Extract the (x, y) coordinate from the center of the cell holding the provided text.  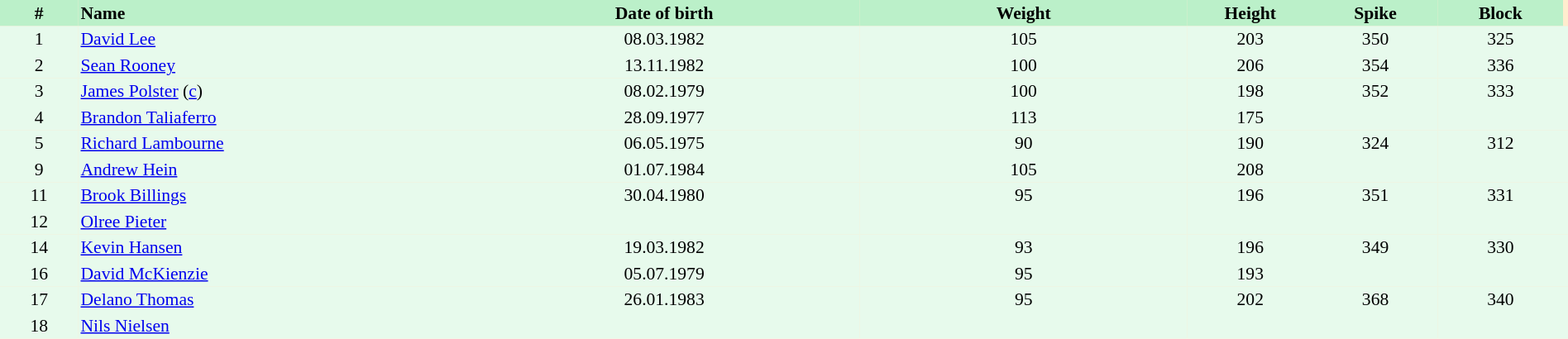
206 (1250, 65)
01.07.1984 (664, 169)
2 (39, 65)
1 (39, 40)
354 (1374, 65)
Andrew Hein (273, 169)
203 (1250, 40)
202 (1250, 299)
11 (39, 195)
30.04.1980 (664, 195)
325 (1500, 40)
Weight (1024, 13)
Name (273, 13)
David Lee (273, 40)
06.05.1975 (664, 144)
113 (1024, 117)
13.11.1982 (664, 65)
Date of birth (664, 13)
5 (39, 144)
330 (1500, 248)
208 (1250, 169)
312 (1500, 144)
Sean Rooney (273, 65)
12 (39, 222)
193 (1250, 274)
Olree Pieter (273, 222)
352 (1374, 91)
19.03.1982 (664, 248)
175 (1250, 117)
08.03.1982 (664, 40)
Brandon Taliaferro (273, 117)
Richard Lambourne (273, 144)
324 (1374, 144)
14 (39, 248)
# (39, 13)
18 (39, 326)
Delano Thomas (273, 299)
198 (1250, 91)
17 (39, 299)
28.09.1977 (664, 117)
David McKienzie (273, 274)
340 (1500, 299)
349 (1374, 248)
190 (1250, 144)
350 (1374, 40)
336 (1500, 65)
368 (1374, 299)
Block (1500, 13)
Nils Nielsen (273, 326)
James Polster (c) (273, 91)
Spike (1374, 13)
90 (1024, 144)
333 (1500, 91)
26.01.1983 (664, 299)
3 (39, 91)
16 (39, 274)
4 (39, 117)
351 (1374, 195)
08.02.1979 (664, 91)
Height (1250, 13)
05.07.1979 (664, 274)
93 (1024, 248)
9 (39, 169)
Kevin Hansen (273, 248)
331 (1500, 195)
Brook Billings (273, 195)
